Extract the (x, y) coordinate from the center of the cell holding the provided text.  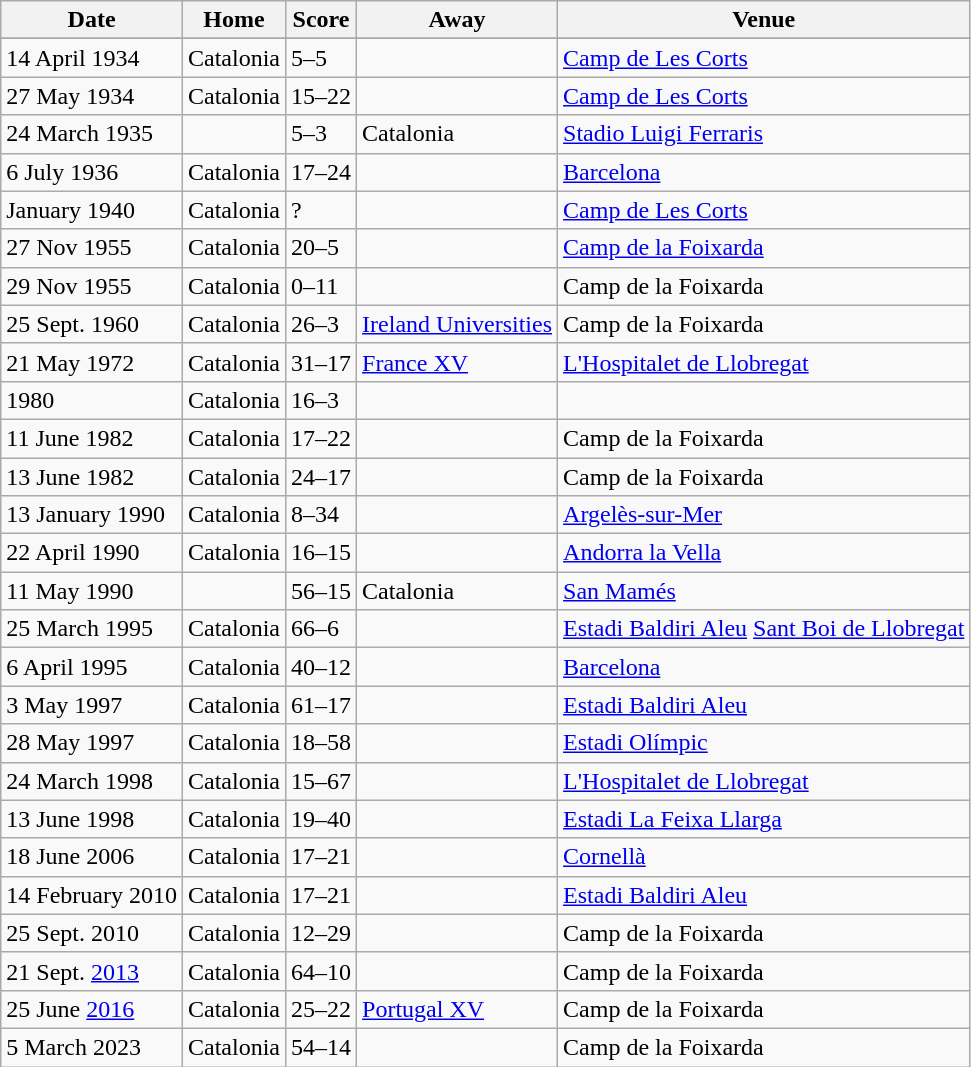
24 March 1935 (92, 134)
21 May 1972 (92, 362)
64–10 (320, 971)
22 April 1990 (92, 553)
5–5 (320, 58)
14 February 2010 (92, 895)
15–22 (320, 96)
26–3 (320, 324)
29 Nov 1955 (92, 286)
Venue (764, 20)
17–22 (320, 438)
31–17 (320, 362)
Argelès-sur-Mer (764, 515)
16–15 (320, 553)
66–6 (320, 629)
1980 (92, 400)
Ireland Universities (458, 324)
19–40 (320, 819)
3 May 1997 (92, 705)
18 June 2006 (92, 857)
Stadio Luigi Ferraris (764, 134)
12–29 (320, 933)
5–3 (320, 134)
Estadi Olímpic (764, 743)
France XV (458, 362)
61–17 (320, 705)
24 March 1998 (92, 781)
Andorra la Vella (764, 553)
16–3 (320, 400)
Score (320, 20)
6 July 1936 (92, 172)
25 June 2016 (92, 1009)
56–15 (320, 591)
54–14 (320, 1047)
0–11 (320, 286)
27 Nov 1955 (92, 248)
Estadi Baldiri Aleu Sant Boi de Llobregat (764, 629)
11 May 1990 (92, 591)
14 April 1934 (92, 58)
Home (234, 20)
24–17 (320, 477)
13 June 1982 (92, 477)
Portugal XV (458, 1009)
Estadi La Feixa Llarga (764, 819)
25 Sept. 2010 (92, 933)
Cornellà (764, 857)
18–58 (320, 743)
17–24 (320, 172)
Date (92, 20)
8–34 (320, 515)
? (320, 210)
27 May 1934 (92, 96)
25 Sept. 1960 (92, 324)
20–5 (320, 248)
21 Sept. 2013 (92, 971)
13 June 1998 (92, 819)
25–22 (320, 1009)
6 April 1995 (92, 667)
January 1940 (92, 210)
Away (458, 20)
25 March 1995 (92, 629)
40–12 (320, 667)
13 January 1990 (92, 515)
28 May 1997 (92, 743)
5 March 2023 (92, 1047)
San Mamés (764, 591)
11 June 1982 (92, 438)
15–67 (320, 781)
